Extract the [x, y] coordinate from the center of the cell holding the provided text.  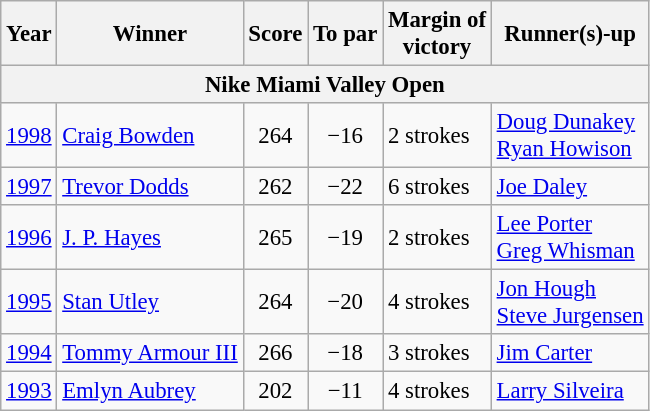
266 [276, 353]
−19 [346, 238]
Trevor Dodds [150, 187]
Joe Daley [570, 187]
−18 [346, 353]
3 strokes [438, 353]
−20 [346, 302]
Score [276, 34]
6 strokes [438, 187]
1998 [29, 136]
−16 [346, 136]
Margin ofvictory [438, 34]
1994 [29, 353]
202 [276, 391]
−11 [346, 391]
1993 [29, 391]
262 [276, 187]
Emlyn Aubrey [150, 391]
Lee Porter Greg Whisman [570, 238]
Nike Miami Valley Open [325, 85]
−22 [346, 187]
1996 [29, 238]
Stan Utley [150, 302]
Tommy Armour III [150, 353]
Doug Dunakey Ryan Howison [570, 136]
Runner(s)-up [570, 34]
Year [29, 34]
To par [346, 34]
Larry Silveira [570, 391]
Jim Carter [570, 353]
Jon Hough Steve Jurgensen [570, 302]
1995 [29, 302]
J. P. Hayes [150, 238]
Craig Bowden [150, 136]
265 [276, 238]
1997 [29, 187]
Winner [150, 34]
